Find where the given text appears and provide that cell's center as [X, Y] coordinate. 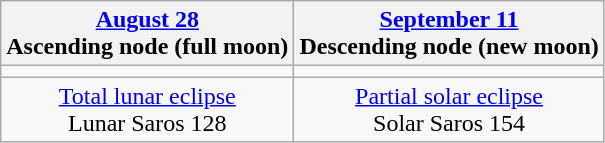
Partial solar eclipseSolar Saros 154 [449, 110]
September 11Descending node (new moon) [449, 34]
Total lunar eclipseLunar Saros 128 [148, 110]
August 28Ascending node (full moon) [148, 34]
